Provide the (X, Y) coordinate of the cell's center where the given text is located.  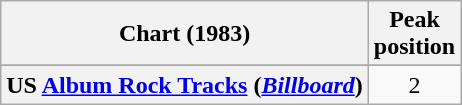
Peakposition (414, 34)
2 (414, 85)
US Album Rock Tracks (Billboard) (185, 85)
Chart (1983) (185, 34)
